Find where the given text appears and provide that cell's center as [X, Y] coordinate. 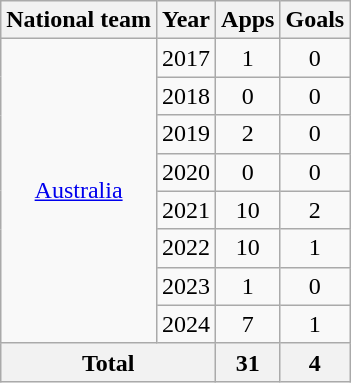
Apps [248, 20]
Australia [79, 191]
31 [248, 362]
2024 [186, 324]
2023 [186, 286]
2020 [186, 172]
2018 [186, 96]
Goals [315, 20]
Total [108, 362]
7 [248, 324]
2021 [186, 210]
Year [186, 20]
2022 [186, 248]
4 [315, 362]
2017 [186, 58]
2019 [186, 134]
National team [79, 20]
